Determine the (X, Y) coordinate at the center of the cell enclosing the given text.  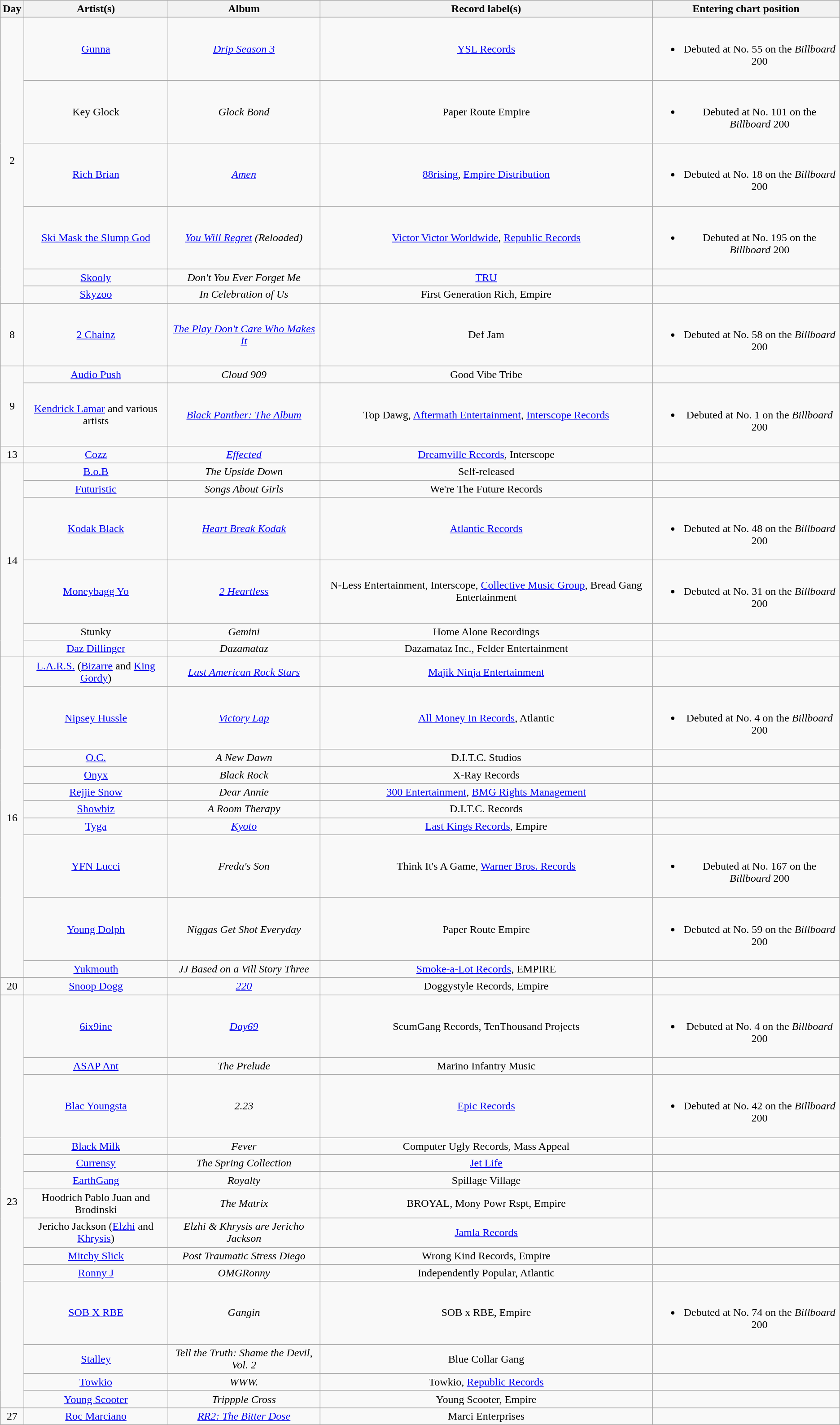
We're The Future Records (486, 489)
RR2: The Bitter Dose (244, 1416)
Jericho Jackson (Elzhi and Khrysis) (96, 1233)
Kyoto (244, 826)
Stunky (96, 632)
Onyx (96, 775)
Yukmouth (96, 969)
The Prelude (244, 1066)
Black Panther: The Album (244, 414)
O.C. (96, 758)
2 (12, 160)
Top Dawg, Aftermath Entertainment, Interscope Records (486, 414)
Kodak Black (96, 529)
Debuted at No. 167 on the Billboard 200 (746, 866)
Showbiz (96, 809)
Blac Youngsta (96, 1106)
SOB X RBE (96, 1313)
EarthGang (96, 1180)
Debuted at No. 58 on the Billboard 200 (746, 334)
13 (12, 454)
In Celebration of Us (244, 295)
Stalley (96, 1359)
Record label(s) (486, 9)
Smoke-a-Lot Records, EMPIRE (486, 969)
WWW. (244, 1382)
Gangin (244, 1313)
Computer Ugly Records, Mass Appeal (486, 1146)
Towkio (96, 1382)
6ix9ine (96, 1026)
ScumGang Records, TenThousand Projects (486, 1026)
N-Less Entertainment, Interscope, Collective Music Group, Bread Gang Entertainment (486, 592)
Mitchy Slick (96, 1256)
Skyzoo (96, 295)
Moneybagg Yo (96, 592)
Rejjie Snow (96, 792)
Debuted at No. 101 on the Billboard 200 (746, 112)
Last Kings Records, Empire (486, 826)
Elzhi & Khrysis are Jericho Jackson (244, 1233)
L.A.R.S. (Bizarre and King Gordy) (96, 672)
The Upside Down (244, 471)
The Play Don't Care Who Makes It (244, 334)
Snoop Dogg (96, 986)
Cozz (96, 454)
27 (12, 1416)
Black Milk (96, 1146)
Amen (244, 175)
OMGRonny (244, 1273)
Independently Popular, Atlantic (486, 1273)
Debuted at No. 59 on the Billboard 200 (746, 929)
8 (12, 334)
Freda's Son (244, 866)
ASAP Ant (96, 1066)
A Room Therapy (244, 809)
Def Jam (486, 334)
Audio Push (96, 374)
Artist(s) (96, 9)
2 Heartless (244, 592)
Doggystyle Records, Empire (486, 986)
Debuted at No. 48 on the Billboard 200 (746, 529)
Debuted at No. 1 on the Billboard 200 (746, 414)
D.I.T.C. Studios (486, 758)
9 (12, 406)
Currensy (96, 1163)
Debuted at No. 195 on the Billboard 200 (746, 237)
Gunna (96, 49)
Futuristic (96, 489)
SOB x RBE, Empire (486, 1313)
The Matrix (244, 1203)
Dazamataz Inc., Felder Entertainment (486, 649)
Songs About Girls (244, 489)
20 (12, 986)
16 (12, 818)
Tyga (96, 826)
D.I.T.C. Records (486, 809)
23 (12, 1201)
Self-released (486, 471)
Blue Collar Gang (486, 1359)
Jet Life (486, 1163)
Roc Marciano (96, 1416)
Fever (244, 1146)
Epic Records (486, 1106)
Entering chart position (746, 9)
14 (12, 560)
Ronny J (96, 1273)
Young Scooter (96, 1399)
Kendrick Lamar and various artists (96, 414)
TRU (486, 277)
Young Dolph (96, 929)
Majik Ninja Entertainment (486, 672)
Dreamville Records, Interscope (486, 454)
Drip Season 3 (244, 49)
Think It's A Game, Warner Bros. Records (486, 866)
Atlantic Records (486, 529)
Dazamataz (244, 649)
Marci Enterprises (486, 1416)
Last American Rock Stars (244, 672)
All Money In Records, Atlantic (486, 718)
Dear Annie (244, 792)
The Spring Collection (244, 1163)
Wrong Kind Records, Empire (486, 1256)
Ski Mask the Slump God (96, 237)
Home Alone Recordings (486, 632)
Debuted at No. 42 on the Billboard 200 (746, 1106)
Jamla Records (486, 1233)
Towkio, Republic Records (486, 1382)
Victor Victor Worldwide, Republic Records (486, 237)
Nipsey Hussle (96, 718)
YSL Records (486, 49)
First Generation Rich, Empire (486, 295)
Skooly (96, 277)
Debuted at No. 18 on the Billboard 200 (746, 175)
A New Dawn (244, 758)
Victory Lap (244, 718)
Young Scooter, Empire (486, 1399)
B.o.B (96, 471)
Rich Brian (96, 175)
Album (244, 9)
Trippple Cross (244, 1399)
JJ Based on a Vill Story Three (244, 969)
Hoodrich Pablo Juan and Brodinski (96, 1203)
Don't You Ever Forget Me (244, 277)
Day (12, 9)
2.23 (244, 1106)
Debuted at No. 31 on the Billboard 200 (746, 592)
Key Glock (96, 112)
Tell the Truth: Shame the Devil, Vol. 2 (244, 1359)
Effected (244, 454)
Debuted at No. 55 on the Billboard 200 (746, 49)
Royalty (244, 1180)
Daz Dillinger (96, 649)
Marino Infantry Music (486, 1066)
Cloud 909 (244, 374)
88rising, Empire Distribution (486, 175)
Debuted at No. 74 on the Billboard 200 (746, 1313)
Niggas Get Shot Everyday (244, 929)
YFN Lucci (96, 866)
Post Traumatic Stress Diego (244, 1256)
2 Chainz (96, 334)
Black Rock (244, 775)
X-Ray Records (486, 775)
BROYAL, Mony Powr Rspt, Empire (486, 1203)
220 (244, 986)
300 Entertainment, BMG Rights Management (486, 792)
Glock Bond (244, 112)
You Will Regret (Reloaded) (244, 237)
Heart Break Kodak (244, 529)
Spillage Village (486, 1180)
Good Vibe Tribe (486, 374)
Gemini (244, 632)
Day69 (244, 1026)
